Scan for the cell matching the given text and deliver its (X, Y) coordinate at center. 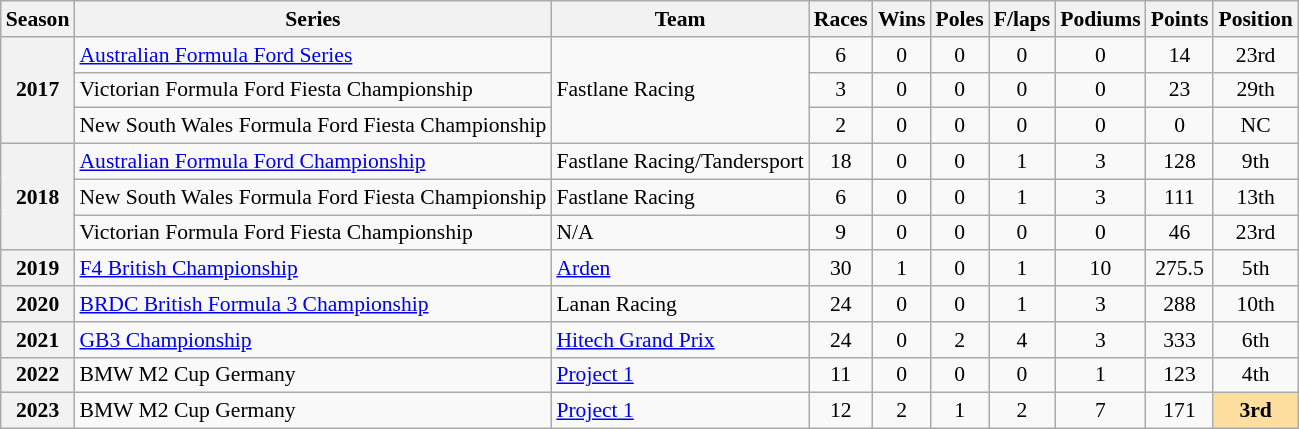
Team (680, 19)
4 (1022, 340)
10th (1255, 304)
23 (1180, 90)
123 (1180, 375)
Poles (960, 19)
Points (1180, 19)
Australian Formula Ford Series (312, 55)
14 (1180, 55)
BRDC British Formula 3 Championship (312, 304)
Hitech Grand Prix (680, 340)
111 (1180, 197)
3rd (1255, 411)
N/A (680, 233)
GB3 Championship (312, 340)
288 (1180, 304)
11 (841, 375)
2019 (38, 269)
18 (841, 162)
30 (841, 269)
2022 (38, 375)
275.5 (1180, 269)
Series (312, 19)
46 (1180, 233)
2023 (38, 411)
333 (1180, 340)
9 (841, 233)
7 (1100, 411)
Races (841, 19)
F/laps (1022, 19)
Arden (680, 269)
6th (1255, 340)
Position (1255, 19)
4th (1255, 375)
171 (1180, 411)
2020 (38, 304)
10 (1100, 269)
2021 (38, 340)
Podiums (1100, 19)
Wins (902, 19)
128 (1180, 162)
29th (1255, 90)
Australian Formula Ford Championship (312, 162)
5th (1255, 269)
2017 (38, 90)
2018 (38, 198)
F4 British Championship (312, 269)
13th (1255, 197)
Lanan Racing (680, 304)
Fastlane Racing/Tandersport (680, 162)
12 (841, 411)
NC (1255, 126)
9th (1255, 162)
Season (38, 19)
